Output the [x, y] coordinate of the center of the cell containing the given text.  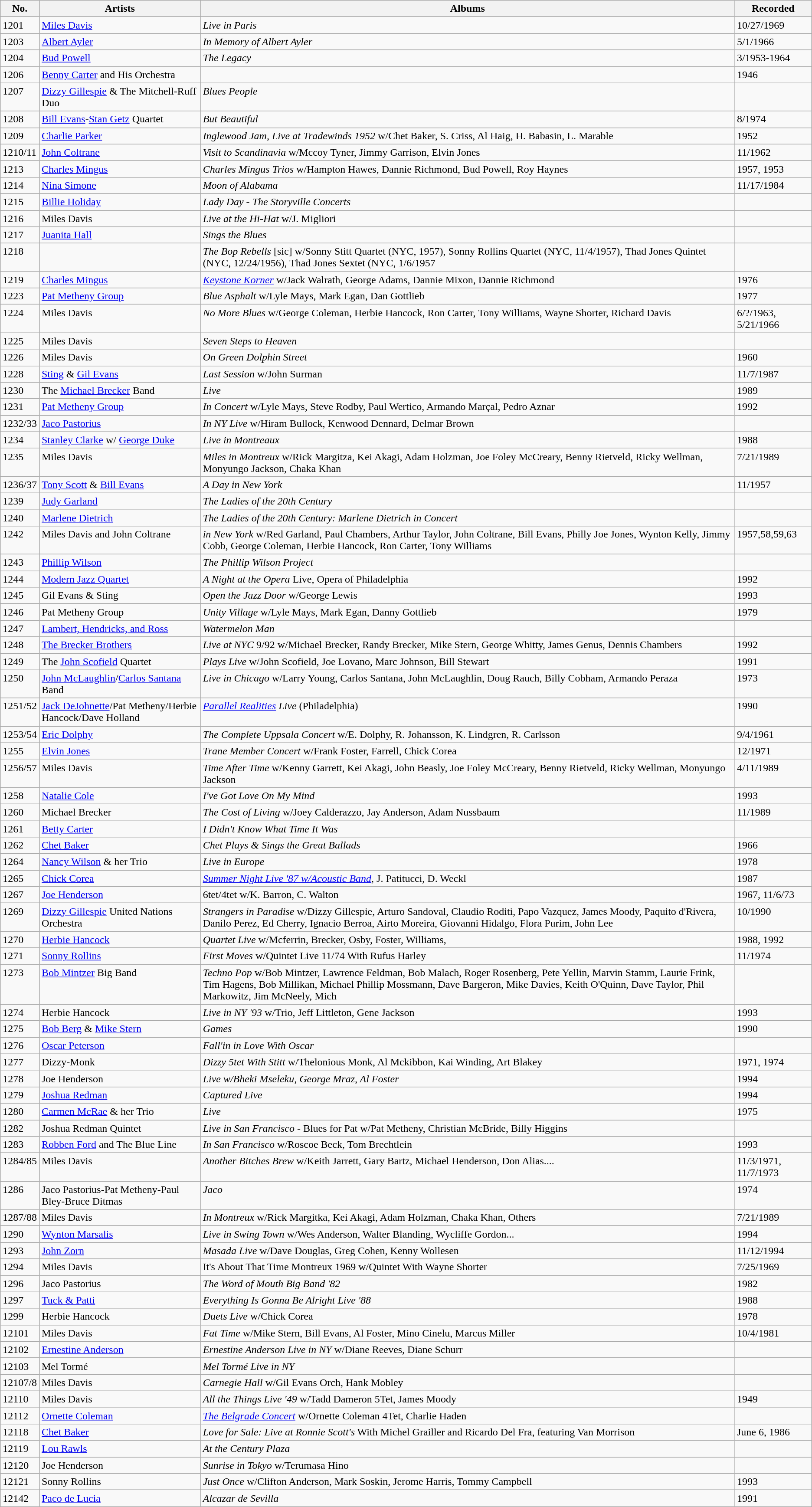
The Belgrade Concert w/Ornette Coleman 4Tet, Charlie Haden [468, 1415]
John McLaughlin/Carlos Santana Band [120, 684]
Keystone Korner w/Jack Walrath, George Adams, Dannie Mixon, Dannie Richmond [468, 280]
Ornette Coleman [120, 1415]
Open the Jazz Door w/George Lewis [468, 596]
1224 [20, 318]
Love for Sale: Live at Ronnie Scott's With Michel Grailler and Ricardo Del Fra, featuring Van Morrison [468, 1432]
1208 [20, 119]
1979 [773, 612]
1949 [773, 1399]
1234 [20, 440]
The Ladies of the 20th Century [468, 501]
Robben Ford and The Blue Line [120, 1145]
1290 [20, 1234]
1248 [20, 645]
Plays Live w/John Scofield, Joe Lovano, Marc Johnson, Bill Stewart [468, 662]
1203 [20, 42]
1243 [20, 563]
Games [468, 1029]
The Phillip Wilson Project [468, 563]
The Michael Brecker Band [120, 390]
Stanley Clarke w/ George Duke [120, 440]
Blue Asphalt w/Lyle Mays, Mark Egan, Dan Gottlieb [468, 296]
Seven Steps to Heaven [468, 341]
Sings the Blues [468, 235]
1273 [20, 984]
11/17/1984 [773, 185]
1253/54 [20, 734]
1244 [20, 579]
Last Session w/John Surman [468, 374]
Marlene Dietrich [120, 518]
1215 [20, 202]
Bud Powell [120, 58]
1299 [20, 1317]
Miles Davis and John Coltrane [120, 541]
Nancy Wilson & her Trio [120, 862]
1219 [20, 280]
1228 [20, 374]
1966 [773, 845]
Miles in Montreux w/Rick Margitza, Kei Akagi, Adam Holzman, Joe Foley McCreary, Benny Rietveld, Ricky Wellman, Monyungo Jackson, Chaka Khan [468, 462]
1274 [20, 1012]
1957, 1953 [773, 169]
1210/11 [20, 152]
Natalie Cole [120, 796]
1247 [20, 629]
The Brecker Brothers [120, 645]
1258 [20, 796]
1262 [20, 845]
Live in Chicago w/Larry Young, Carlos Santana, John McLaughlin, Doug Rauch, Billy Cobham, Armando Peraza [468, 684]
Jaco Pastorius-Pat Metheny-Paul Bley-Bruce Ditmas [120, 1196]
1217 [20, 235]
Time After Time w/Kenny Garrett, Kei Akagi, John Beasly, Joe Foley McCreary, Benny Rietveld, Ricky Wellman, Monyungo Jackson [468, 773]
1264 [20, 862]
1286 [20, 1196]
1284/85 [20, 1167]
1280 [20, 1111]
Tony Scott & Bill Evans [120, 485]
1206 [20, 75]
11/1974 [773, 956]
Just Once w/Clifton Anderson, Mark Soskin, Jerome Harris, Tommy Campbell [468, 1482]
10/4/1981 [773, 1333]
12103 [20, 1366]
Live in Paris [468, 25]
Dizzy-Monk [120, 1062]
But Beautiful [468, 119]
1952 [773, 136]
1267 [20, 895]
1223 [20, 296]
1245 [20, 596]
1232/33 [20, 423]
In San Francisco w/Roscoe Beck, Tom Brechtlein [468, 1145]
Mel Tormé Live in NY [468, 1366]
1989 [773, 390]
Lady Day - The Storyville Concerts [468, 202]
12107/8 [20, 1383]
Lambert, Hendricks, and Ross [120, 629]
1967, 11/6/73 [773, 895]
Ernestine Anderson Live in NY w/Diane Reeves, Diane Schurr [468, 1350]
1265 [20, 878]
Joshua Redman [120, 1095]
1982 [773, 1284]
1201 [20, 25]
Eric Dolphy [120, 734]
1271 [20, 956]
Alcazar de Sevilla [468, 1498]
In Memory of Albert Ayler [468, 42]
Betty Carter [120, 829]
The Cost of Living w/Joey Calderazzo, Jay Anderson, Adam Nussbaum [468, 812]
I Didn't Know What Time It Was [468, 829]
In Concert w/Lyle Mays, Steve Rodby, Paul Wertico, Armando Marçal, Pedro Aznar [468, 407]
1269 [20, 917]
Live in NY '93 w/Trio, Jeff Littleton, Gene Jackson [468, 1012]
1270 [20, 940]
Paco de Lucia [120, 1498]
5/1/1966 [773, 42]
Moon of Alabama [468, 185]
Gil Evans & Sting [120, 596]
Jack DeJohnette/Pat Metheny/Herbie Hancock/Dave Holland [120, 712]
Summer Night Live '87 w/Acoustic Band, J. Patitucci, D. Weckl [468, 878]
Everything Is Gonna Be Alright Live '88 [468, 1300]
9/4/1961 [773, 734]
The Legacy [468, 58]
Sunrise in Tokyo w/Terumasa Hino [468, 1465]
1974 [773, 1196]
1988, 1992 [773, 940]
Recorded [773, 9]
Sting & Gil Evans [120, 374]
Unity Village w/Lyle Mays, Mark Egan, Danny Gottlieb [468, 612]
1279 [20, 1095]
I've Got Love On My Mind [468, 796]
1957,58,59,63 [773, 541]
First Moves w/Quintet Live 11/74 With Rufus Harley [468, 956]
Carnegie Hall w/Gil Evans Orch, Hank Mobley [468, 1383]
11/1989 [773, 812]
Michael Brecker [120, 812]
1294 [20, 1267]
12119 [20, 1449]
7/25/1969 [773, 1267]
No. [20, 9]
Live in San Francisco - Blues for Pat w/Pat Metheny, Christian McBride, Billy Higgins [468, 1128]
June 6, 1986 [773, 1432]
All the Things Live '49 w/Tadd Dameron 5Tet, James Moody [468, 1399]
3/1953-1964 [773, 58]
Live w/Bheki Mseleku, George Mraz, Al Foster [468, 1078]
11/1962 [773, 152]
Watermelon Man [468, 629]
At the Century Plaza [468, 1449]
1960 [773, 357]
1207 [20, 97]
Jaco [468, 1196]
John Coltrane [120, 152]
Fat Time w/Mike Stern, Bill Evans, Al Foster, Mino Cinelu, Marcus Miller [468, 1333]
Captured Live [468, 1095]
1231 [20, 407]
12121 [20, 1482]
12101 [20, 1333]
12120 [20, 1465]
Modern Jazz Quartet [120, 579]
1946 [773, 75]
1230 [20, 390]
1971, 1974 [773, 1062]
1973 [773, 684]
1209 [20, 136]
1282 [20, 1128]
12112 [20, 1415]
A Day in New York [468, 485]
1240 [20, 518]
Dizzy Gillespie United Nations Orchestra [120, 917]
Dizzy Gillespie & The Mitchell-Ruff Duo [120, 97]
1255 [20, 751]
1235 [20, 462]
Lou Rawls [120, 1449]
4/11/1989 [773, 773]
1216 [20, 218]
1277 [20, 1062]
Carmen McRae & her Trio [120, 1111]
Another Bitches Brew w/Keith Jarrett, Gary Bartz, Michael Henderson, Don Alias.... [468, 1167]
The Word of Mouth Big Band '82 [468, 1284]
1242 [20, 541]
John Zorn [120, 1251]
10/27/1969 [773, 25]
Benny Carter and His Orchestra [120, 75]
1225 [20, 341]
11/12/1994 [773, 1251]
Albert Ayler [120, 42]
In NY Live w/Hiram Bullock, Kenwood Dennard, Delmar Brown [468, 423]
1246 [20, 612]
Phillip Wilson [120, 563]
Oscar Peterson [120, 1045]
6tet/4tet w/K. Barron, C. Walton [468, 895]
Live in Swing Town w/Wes Anderson, Walter Blanding, Wycliffe Gordon... [468, 1234]
Billie Holiday [120, 202]
Ernestine Anderson [120, 1350]
12102 [20, 1350]
1287/88 [20, 1218]
12142 [20, 1498]
1214 [20, 185]
Mel Tormé [120, 1366]
Duets Live w/Chick Corea [468, 1317]
1249 [20, 662]
1275 [20, 1029]
Dizzy 5tet With Stitt w/Thelonious Monk, Al Mckibbon, Kai Winding, Art Blakey [468, 1062]
Albums [468, 9]
Nina Simone [120, 185]
Chick Corea [120, 878]
Parallel Realities Live (Philadelphia) [468, 712]
1975 [773, 1111]
Blues People [468, 97]
1239 [20, 501]
8/1974 [773, 119]
Live in Montreaux [468, 440]
12/1971 [773, 751]
11/3/1971, 11/7/1973 [773, 1167]
1204 [20, 58]
Chet Plays & Sings the Great Ballads [468, 845]
1251/52 [20, 712]
1987 [773, 878]
1296 [20, 1284]
Masada Live w/Dave Douglas, Greg Cohen, Kenny Wollesen [468, 1251]
1260 [20, 812]
1283 [20, 1145]
Elvin Jones [120, 751]
Live in Europe [468, 862]
6/?/1963, 5/21/1966 [773, 318]
The Ladies of the 20th Century: Marlene Dietrich in Concert [468, 518]
Quartet Live w/Mcferrin, Brecker, Osby, Foster, Williams, [468, 940]
Joshua Redman Quintet [120, 1128]
1276 [20, 1045]
A Night at the Opera Live, Opera of Philadelphia [468, 579]
Wynton Marsalis [120, 1234]
1261 [20, 829]
Bob Berg & Mike Stern [120, 1029]
Bob Mintzer Big Band [120, 984]
12110 [20, 1399]
11/7/1987 [773, 374]
Visit to Scandinavia w/Mccoy Tyner, Jimmy Garrison, Elvin Jones [468, 152]
1218 [20, 258]
On Green Dolphin Street [468, 357]
11/1957 [773, 485]
Live at the Hi-Hat w/J. Migliori [468, 218]
Artists [120, 9]
The Complete Uppsala Concert w/E. Dolphy, R. Johansson, K. Lindgren, R. Carlsson [468, 734]
In Montreux w/Rick Margitka, Kei Akagi, Adam Holzman, Chaka Khan, Others [468, 1218]
No More Blues w/George Coleman, Herbie Hancock, Ron Carter, Tony Williams, Wayne Shorter, Richard Davis [468, 318]
It's About That Time Montreux 1969 w/Quintet With Wayne Shorter [468, 1267]
Fall'in in Love With Oscar [468, 1045]
Charles Mingus Trios w/Hampton Hawes, Dannie Richmond, Bud Powell, Roy Haynes [468, 169]
Juanita Hall [120, 235]
1226 [20, 357]
Trane Member Concert w/Frank Foster, Farrell, Chick Corea [468, 751]
12118 [20, 1432]
1250 [20, 684]
Bill Evans-Stan Getz Quartet [120, 119]
1213 [20, 169]
Judy Garland [120, 501]
1977 [773, 296]
Tuck & Patti [120, 1300]
1293 [20, 1251]
10/1990 [773, 917]
The John Scofield Quartet [120, 662]
Charlie Parker [120, 136]
1297 [20, 1300]
1278 [20, 1078]
1256/57 [20, 773]
Inglewood Jam, Live at Tradewinds 1952 w/Chet Baker, S. Criss, Al Haig, H. Babasin, L. Marable [468, 136]
Live at NYC 9/92 w/Michael Brecker, Randy Brecker, Mike Stern, George Whitty, James Genus, Dennis Chambers [468, 645]
1976 [773, 280]
1236/37 [20, 485]
